From the cell containing the given text, extract its center point as (x, y) coordinate. 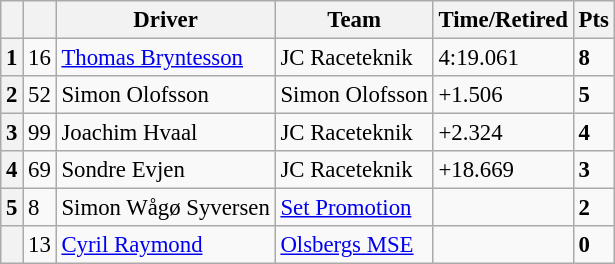
0 (594, 245)
1 (12, 58)
+2.324 (503, 133)
52 (40, 95)
16 (40, 58)
Driver (166, 20)
Thomas Bryntesson (166, 58)
+1.506 (503, 95)
Olsbergs MSE (354, 245)
99 (40, 133)
Team (354, 20)
Cyril Raymond (166, 245)
69 (40, 170)
Simon Wågø Syversen (166, 208)
13 (40, 245)
Set Promotion (354, 208)
+18.669 (503, 170)
Time/Retired (503, 20)
Joachim Hvaal (166, 133)
Pts (594, 20)
4:19.061 (503, 58)
Sondre Evjen (166, 170)
